Locate the cell with the specified text and output its [x, y] center coordinate. 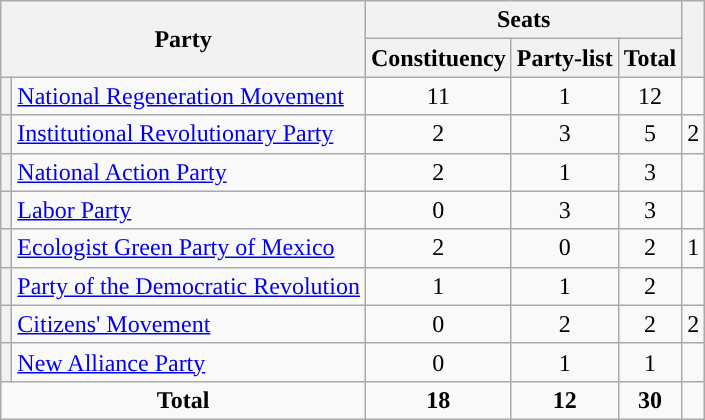
11 [438, 96]
Party-list [564, 58]
Seats [523, 20]
Ecologist Green Party of Mexico [189, 248]
5 [650, 134]
National Regeneration Movement [189, 96]
Party of the Democratic Revolution [189, 286]
Institutional Revolutionary Party [189, 134]
Labor Party [189, 210]
National Action Party [189, 172]
Party [184, 39]
New Alliance Party [189, 362]
Constituency [438, 58]
18 [438, 400]
30 [650, 400]
Citizens' Movement [189, 324]
